Identify which cell holds the provided text, then report its [x, y] central coordinate. 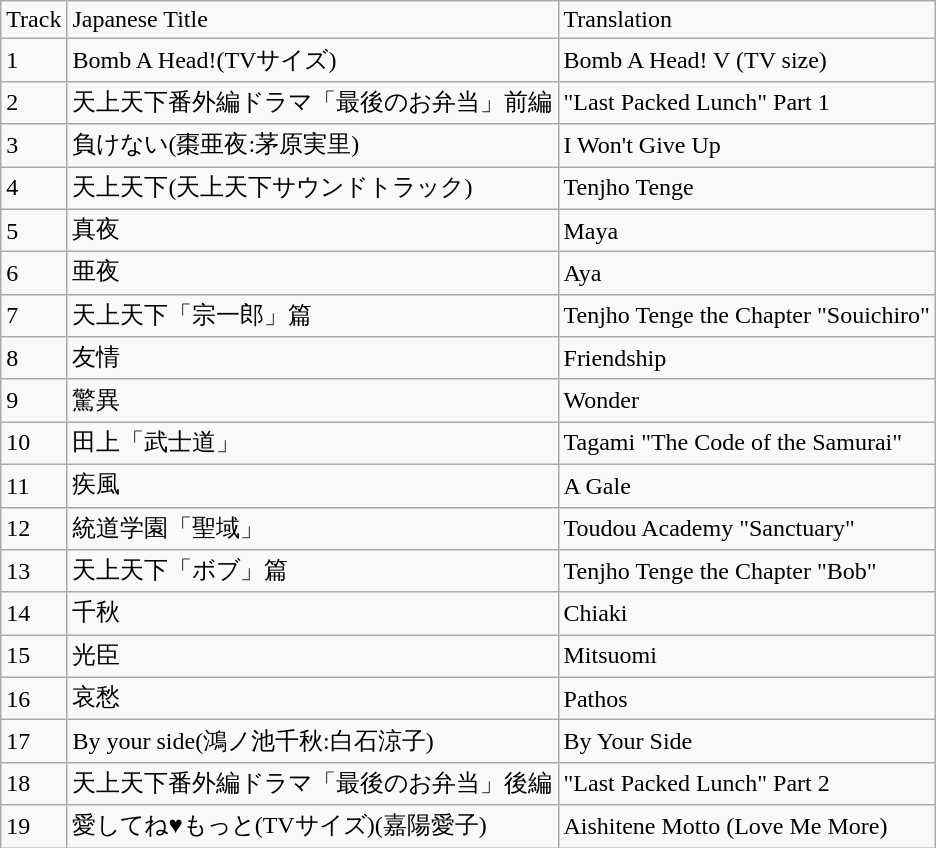
Toudou Academy "Sanctuary" [746, 528]
"Last Packed Lunch" Part 2 [746, 784]
11 [34, 486]
天上天下「ボブ」篇 [312, 572]
亜夜 [312, 274]
Wonder [746, 400]
Bomb A Head! V (TV size) [746, 60]
"Last Packed Lunch" Part 1 [746, 102]
負けない(棗亜夜:茅原実里) [312, 146]
田上「武士道」 [312, 444]
統道学園「聖域」 [312, 528]
10 [34, 444]
驚異 [312, 400]
7 [34, 316]
By Your Side [746, 742]
光臣 [312, 656]
Tagami "The Code of the Samurai" [746, 444]
愛してね♥もっと(TVサイズ)(嘉陽愛子) [312, 826]
5 [34, 230]
Tenjho Tenge the Chapter "Souichiro" [746, 316]
8 [34, 358]
疾風 [312, 486]
天上天下番外編ドラマ「最後のお弁当」前編 [312, 102]
12 [34, 528]
Pathos [746, 698]
友情 [312, 358]
9 [34, 400]
1 [34, 60]
真夜 [312, 230]
4 [34, 188]
Translation [746, 20]
18 [34, 784]
13 [34, 572]
天上天下「宗一郎」篇 [312, 316]
Tenjho Tenge [746, 188]
Japanese Title [312, 20]
15 [34, 656]
千秋 [312, 614]
Aishitene Motto (Love Me More) [746, 826]
Chiaki [746, 614]
天上天下(天上天下サウンドトラック) [312, 188]
Maya [746, 230]
17 [34, 742]
Aya [746, 274]
Track [34, 20]
Bomb A Head!(TVサイズ) [312, 60]
2 [34, 102]
3 [34, 146]
16 [34, 698]
14 [34, 614]
Friendship [746, 358]
A Gale [746, 486]
Mitsuomi [746, 656]
19 [34, 826]
天上天下番外編ドラマ「最後のお弁当」後編 [312, 784]
6 [34, 274]
哀愁 [312, 698]
By your side(鴻ノ池千秋:白石涼子) [312, 742]
Tenjho Tenge the Chapter "Bob" [746, 572]
I Won't Give Up [746, 146]
